Detect which cell encompasses the target text, then output its (X, Y) center coordinate. 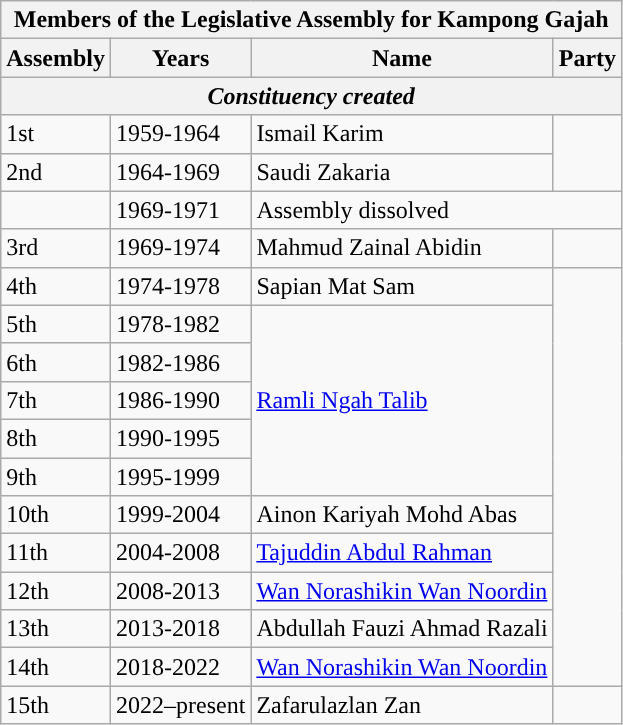
1982-1986 (180, 362)
4th (56, 286)
2nd (56, 172)
Mahmud Zainal Abidin (402, 248)
10th (56, 515)
1st (56, 134)
Zafarulazlan Zan (402, 705)
Members of the Legislative Assembly for Kampong Gajah (312, 20)
13th (56, 629)
Assembly dissolved (436, 210)
2004-2008 (180, 553)
Saudi Zakaria (402, 172)
Ainon Kariyah Mohd Abas (402, 515)
3rd (56, 248)
1999-2004 (180, 515)
7th (56, 400)
14th (56, 667)
1986-1990 (180, 400)
Constituency created (312, 96)
Abdullah Fauzi Ahmad Razali (402, 629)
1969-1971 (180, 210)
Ismail Karim (402, 134)
1964-1969 (180, 172)
Tajuddin Abdul Rahman (402, 553)
2018-2022 (180, 667)
Name (402, 58)
15th (56, 705)
1990-1995 (180, 438)
12th (56, 591)
5th (56, 324)
1974-1978 (180, 286)
Years (180, 58)
6th (56, 362)
2022–present (180, 705)
9th (56, 477)
1995-1999 (180, 477)
2013-2018 (180, 629)
1978-1982 (180, 324)
1959-1964 (180, 134)
Party (587, 58)
1969-1974 (180, 248)
Ramli Ngah Talib (402, 400)
Assembly (56, 58)
11th (56, 553)
Sapian Mat Sam (402, 286)
8th (56, 438)
2008-2013 (180, 591)
